For the text-containing cell, return its midpoint in (X, Y) coordinate format. 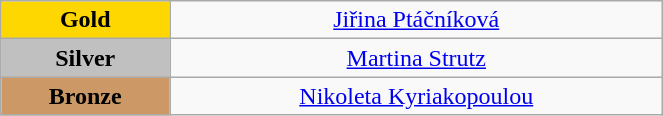
Martina Strutz (416, 58)
Jiřina Ptáčníková (416, 20)
Nikoleta Kyriakopoulou (416, 96)
Silver (86, 58)
Bronze (86, 96)
Gold (86, 20)
